Return the (X, Y) coordinate for the center point of the cell that contains the specified text.  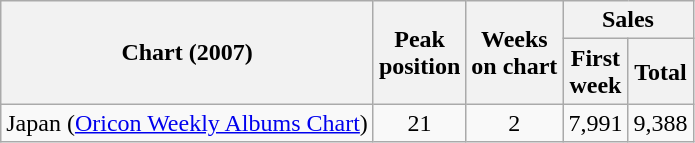
Sales (628, 20)
Chart (2007) (188, 52)
21 (419, 123)
7,991 (596, 123)
Japan (Oricon Weekly Albums Chart) (188, 123)
Firstweek (596, 72)
2 (514, 123)
Total (660, 72)
9,388 (660, 123)
Weekson chart (514, 52)
Peakposition (419, 52)
